Find where the given text appears and provide that cell's center as [X, Y] coordinate. 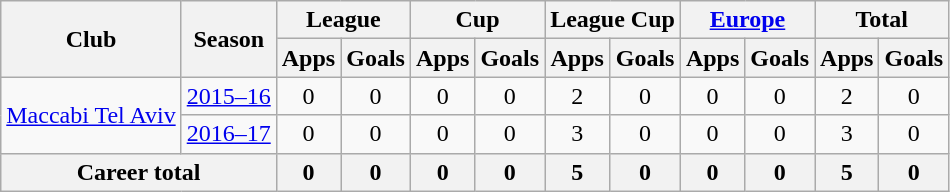
Total [882, 20]
Cup [477, 20]
2015–16 [228, 96]
Season [228, 39]
2016–17 [228, 134]
Europe [747, 20]
League [343, 20]
Maccabi Tel Aviv [91, 115]
Club [91, 39]
Career total [139, 172]
League Cup [613, 20]
